For the text-containing cell, return its midpoint in (x, y) coordinate format. 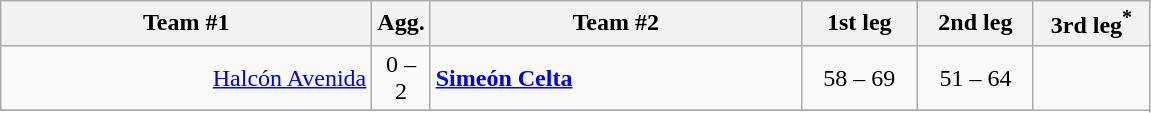
0 – 2 (401, 78)
58 – 69 (859, 78)
Team #2 (616, 24)
Agg. (401, 24)
1st leg (859, 24)
Simeón Celta (616, 78)
51 – 64 (975, 78)
2nd leg (975, 24)
Team #1 (186, 24)
3rd leg* (1091, 24)
Halcón Avenida (186, 78)
